Search for the cell housing the specified text and yield its [X, Y] center coordinate. 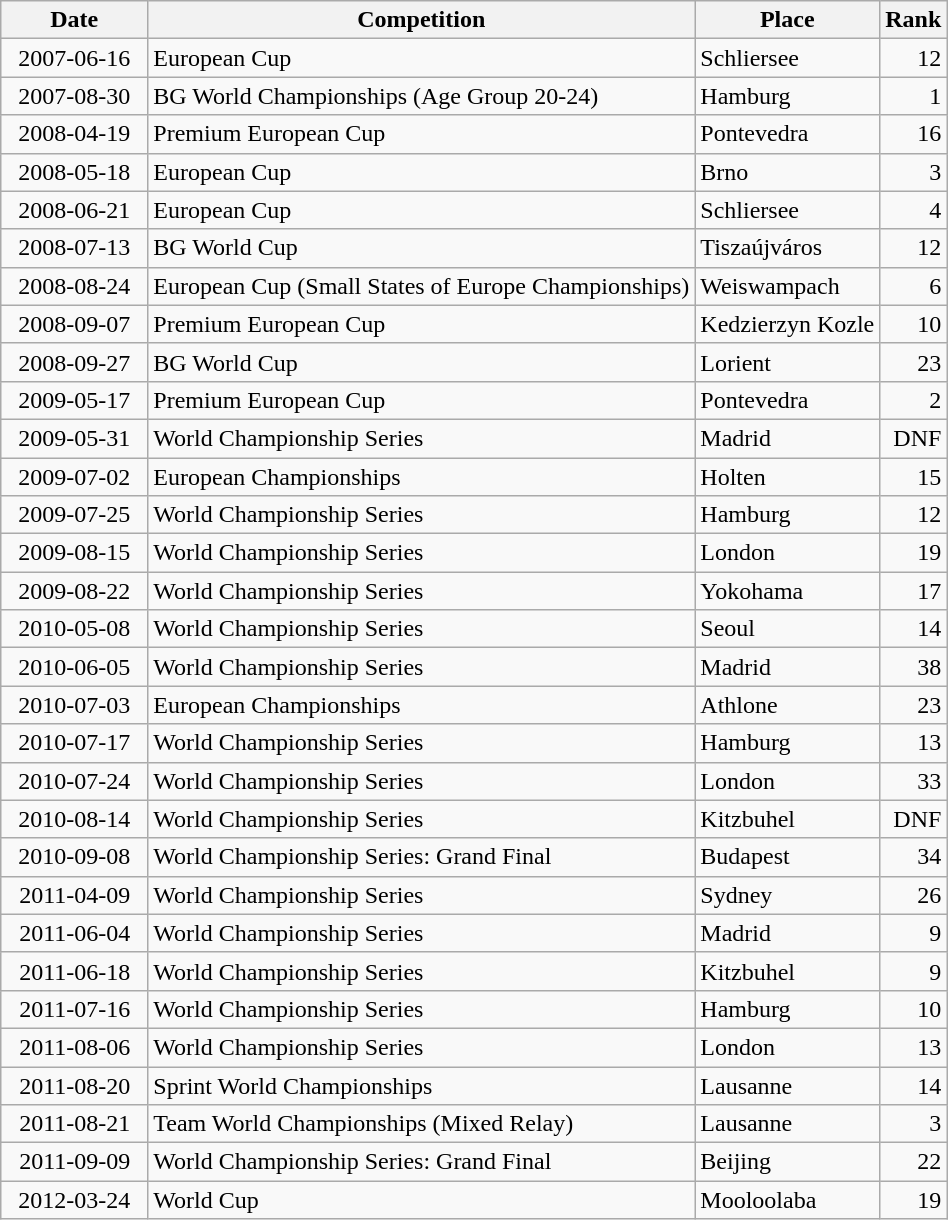
2008-07-13 [74, 248]
2011-06-18 [74, 971]
2008-06-21 [74, 210]
2008-04-19 [74, 134]
2011-08-21 [74, 1124]
2012-03-24 [74, 1200]
2010-07-24 [74, 781]
2009-08-22 [74, 591]
4 [914, 210]
2010-06-05 [74, 667]
26 [914, 895]
2008-05-18 [74, 172]
2010-08-14 [74, 819]
Beijing [788, 1162]
2011-06-04 [74, 933]
Tiszaújváros [788, 248]
2010-07-17 [74, 743]
2010-09-08 [74, 857]
2008-09-27 [74, 362]
2011-08-20 [74, 1085]
Mooloolaba [788, 1200]
Rank [914, 20]
Weiswampach [788, 286]
2011-08-06 [74, 1047]
2009-07-25 [74, 515]
Kedzierzyn Kozle [788, 324]
BG World Championships (Age Group 20-24) [422, 96]
World Cup [422, 1200]
2009-05-17 [74, 400]
Team World Championships (Mixed Relay) [422, 1124]
Competition [422, 20]
34 [914, 857]
2010-05-08 [74, 629]
Budapest [788, 857]
Place [788, 20]
2 [914, 400]
6 [914, 286]
2009-08-15 [74, 553]
2008-09-07 [74, 324]
Sprint World Championships [422, 1085]
2008-08-24 [74, 286]
Sydney [788, 895]
38 [914, 667]
Lorient [788, 362]
Holten [788, 477]
Seoul [788, 629]
2009-05-31 [74, 438]
Yokohama [788, 591]
Date [74, 20]
Athlone [788, 705]
2007-08-30 [74, 96]
15 [914, 477]
2011-04-09 [74, 895]
17 [914, 591]
2011-07-16 [74, 1009]
Brno [788, 172]
16 [914, 134]
2011-09-09 [74, 1162]
33 [914, 781]
2009-07-02 [74, 477]
2007-06-16 [74, 58]
European Cup (Small States of Europe Championships) [422, 286]
1 [914, 96]
2010-07-03 [74, 705]
22 [914, 1162]
